Search for the cell housing the specified text and yield its (X, Y) center coordinate. 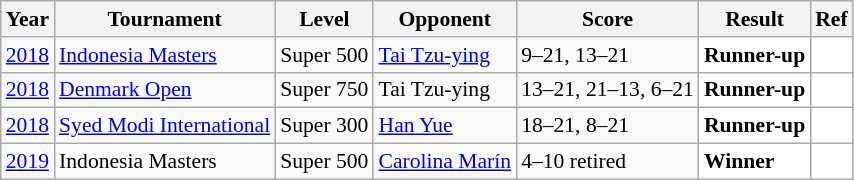
Syed Modi International (164, 126)
9–21, 13–21 (608, 55)
Level (324, 19)
Super 750 (324, 90)
Denmark Open (164, 90)
2019 (28, 162)
Ref (831, 19)
Tournament (164, 19)
4–10 retired (608, 162)
Year (28, 19)
Score (608, 19)
Han Yue (444, 126)
Super 300 (324, 126)
Winner (754, 162)
13–21, 21–13, 6–21 (608, 90)
18–21, 8–21 (608, 126)
Result (754, 19)
Opponent (444, 19)
Carolina Marín (444, 162)
